Identify which cell holds the provided text, then report its (x, y) central coordinate. 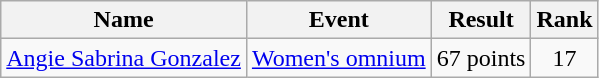
Women's omnium (338, 58)
Name (124, 20)
Angie Sabrina Gonzalez (124, 58)
67 points (481, 58)
Event (338, 20)
Rank (564, 20)
Result (481, 20)
17 (564, 58)
